Capture the cell that displays the provided text and extract its [x, y] central coordinate. 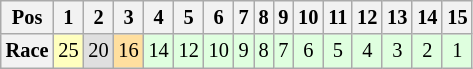
20 [98, 51]
Pos [28, 17]
Race [28, 51]
11 [338, 17]
25 [68, 51]
13 [397, 17]
15 [457, 17]
16 [129, 51]
